Return (x, y) of the center of cell containing provided text 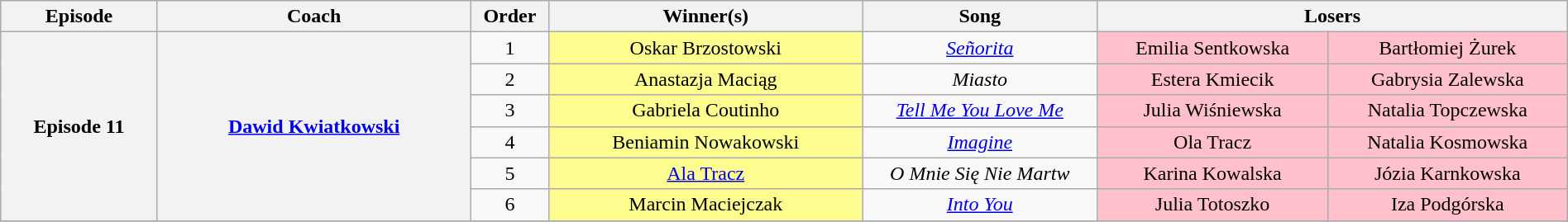
4 (509, 142)
Episode 11 (79, 126)
Emilia Sentkowska (1212, 48)
Song (980, 17)
Beniamin Nowakowski (706, 142)
Karina Kowalska (1212, 173)
Natalia Topczewska (1447, 111)
O Mnie Się Nie Martw (980, 173)
Losers (1332, 17)
Julia Totoszko (1212, 205)
Iza Podgórska (1447, 205)
Marcin Maciejczak (706, 205)
Into You (980, 205)
5 (509, 173)
Tell Me You Love Me (980, 111)
3 (509, 111)
Ola Tracz (1212, 142)
Estera Kmiecik (1212, 79)
Winner(s) (706, 17)
Coach (314, 17)
Episode (79, 17)
Bartłomiej Żurek (1447, 48)
Dawid Kwiatkowski (314, 126)
6 (509, 205)
2 (509, 79)
Order (509, 17)
Imagine (980, 142)
Julia Wiśniewska (1212, 111)
Señorita (980, 48)
Józia Karnkowska (1447, 173)
Ala Tracz (706, 173)
Gabriela Coutinho (706, 111)
Anastazja Maciąg (706, 79)
Oskar Brzostowski (706, 48)
Miasto (980, 79)
Gabrysia Zalewska (1447, 79)
Natalia Kosmowska (1447, 142)
1 (509, 48)
